Locate the cell with the specified text and output its [x, y] center coordinate. 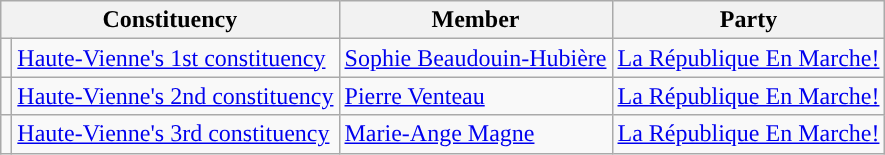
Constituency [170, 20]
Haute-Vienne's 3rd constituency [176, 134]
Member [476, 20]
Sophie Beaudouin-Hubière [476, 58]
Haute-Vienne's 1st constituency [176, 58]
Pierre Venteau [476, 96]
Party [748, 20]
Marie-Ange Magne [476, 134]
Haute-Vienne's 2nd constituency [176, 96]
